Identify which cell holds the provided text, then report its [X, Y] central coordinate. 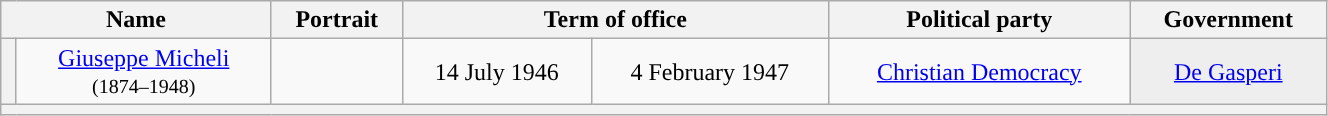
Term of office [615, 20]
Government [1228, 20]
4 February 1947 [710, 72]
Political party [979, 20]
Giuseppe Micheli(1874–1948) [144, 72]
Name [136, 20]
Christian Democracy [979, 72]
Portrait [336, 20]
De Gasperi [1228, 72]
14 July 1946 [496, 72]
